Provide the (X, Y) coordinate of the cell's center where the given text is located.  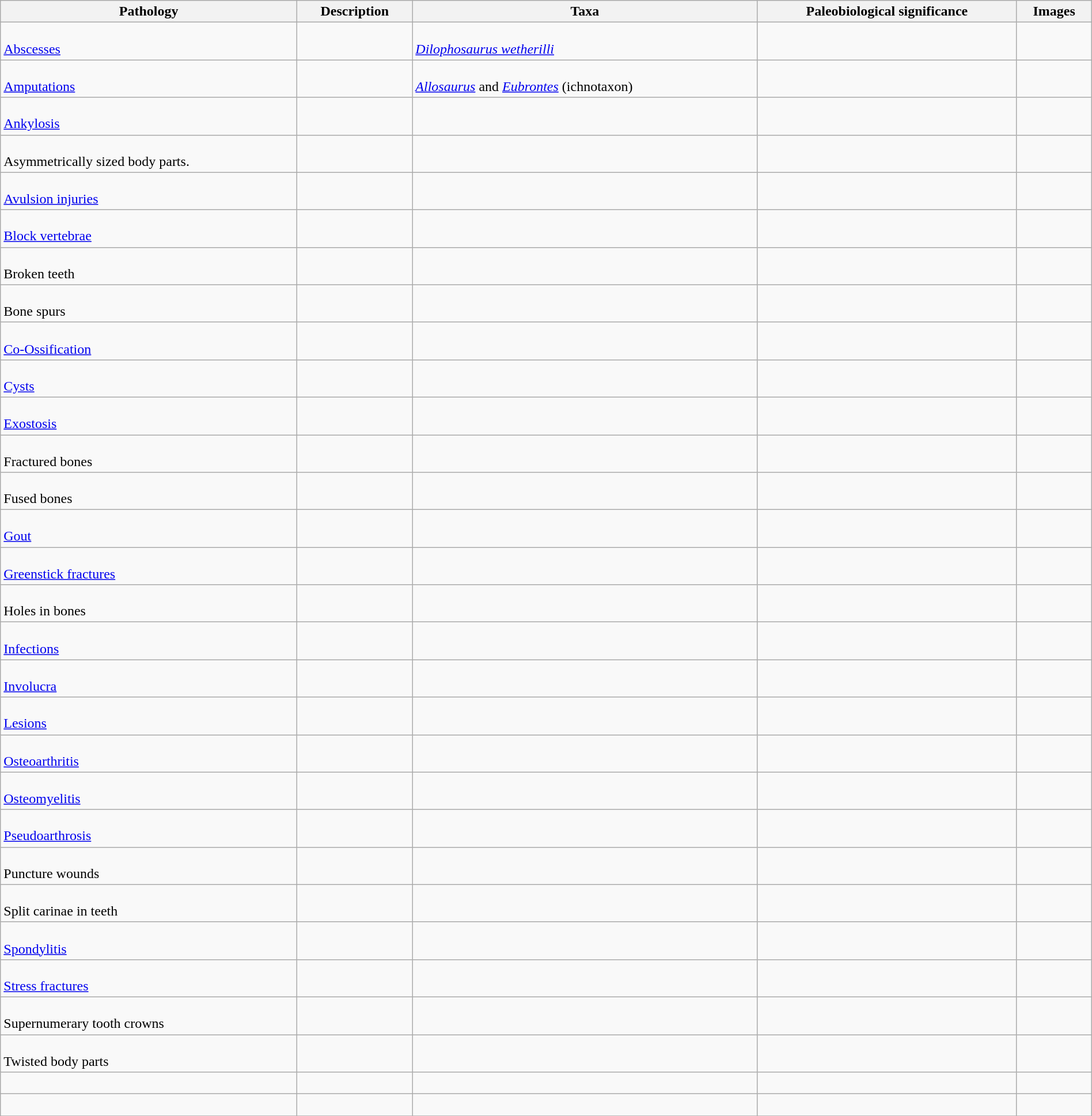
Twisted body parts (149, 1053)
Fractured bones (149, 453)
Infections (149, 641)
Holes in bones (149, 604)
Pseudoarthrosis (149, 829)
Osteomyelitis (149, 790)
Taxa (585, 12)
Dilophosaurus wetherilli (585, 41)
Pathology (149, 12)
Supernumerary tooth crowns (149, 1015)
Cysts (149, 378)
Asymmetrically sized body parts. (149, 153)
Broken teeth (149, 266)
Stress fractures (149, 978)
Ankylosis (149, 116)
Amputations (149, 78)
Avulsion injuries (149, 191)
Exostosis (149, 416)
Co-Ossification (149, 341)
Greenstick fractures (149, 566)
Bone spurs (149, 303)
Puncture wounds (149, 865)
Description (355, 12)
Split carinae in teeth (149, 903)
Gout (149, 529)
Fused bones (149, 491)
Block vertebrae (149, 228)
Images (1054, 12)
Spondylitis (149, 940)
Involucra (149, 679)
Osteoarthritis (149, 754)
Allosaurus and Eubrontes (ichnotaxon) (585, 78)
Lesions (149, 716)
Paleobiological significance (887, 12)
Abscesses (149, 41)
